Output the [X, Y] coordinate of the center of the cell containing the given text.  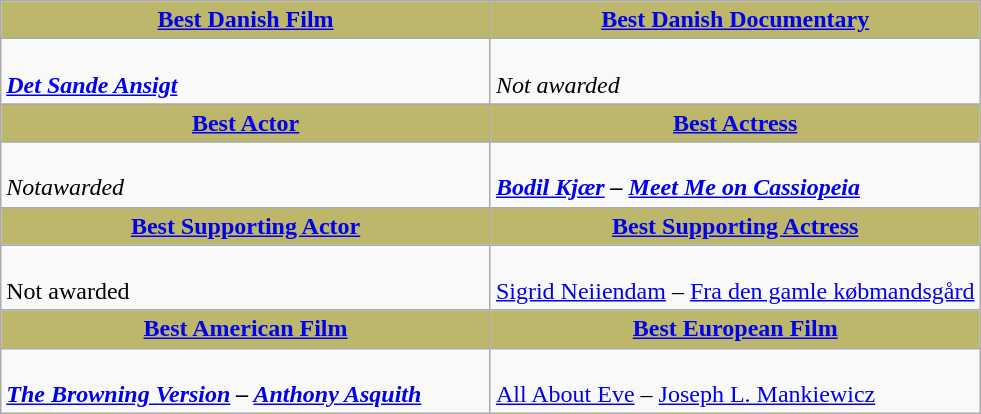
Best Supporting Actor [246, 226]
All About Eve – Joseph L. Mankiewicz [735, 380]
Best American Film [246, 329]
Best Actress [735, 123]
Best European Film [735, 329]
Det Sande Ansigt [246, 72]
Sigrid Neiiendam – Fra den gamle købmandsgård [735, 278]
Best Actor [246, 123]
Notawarded [246, 174]
Bodil Kjær – Meet Me on Cassiopeia [735, 174]
Best Danish Film [246, 20]
Best Supporting Actress [735, 226]
Best Danish Documentary [735, 20]
The Browning Version – Anthony Asquith [246, 380]
